Identify which cell holds the provided text, then report its (X, Y) central coordinate. 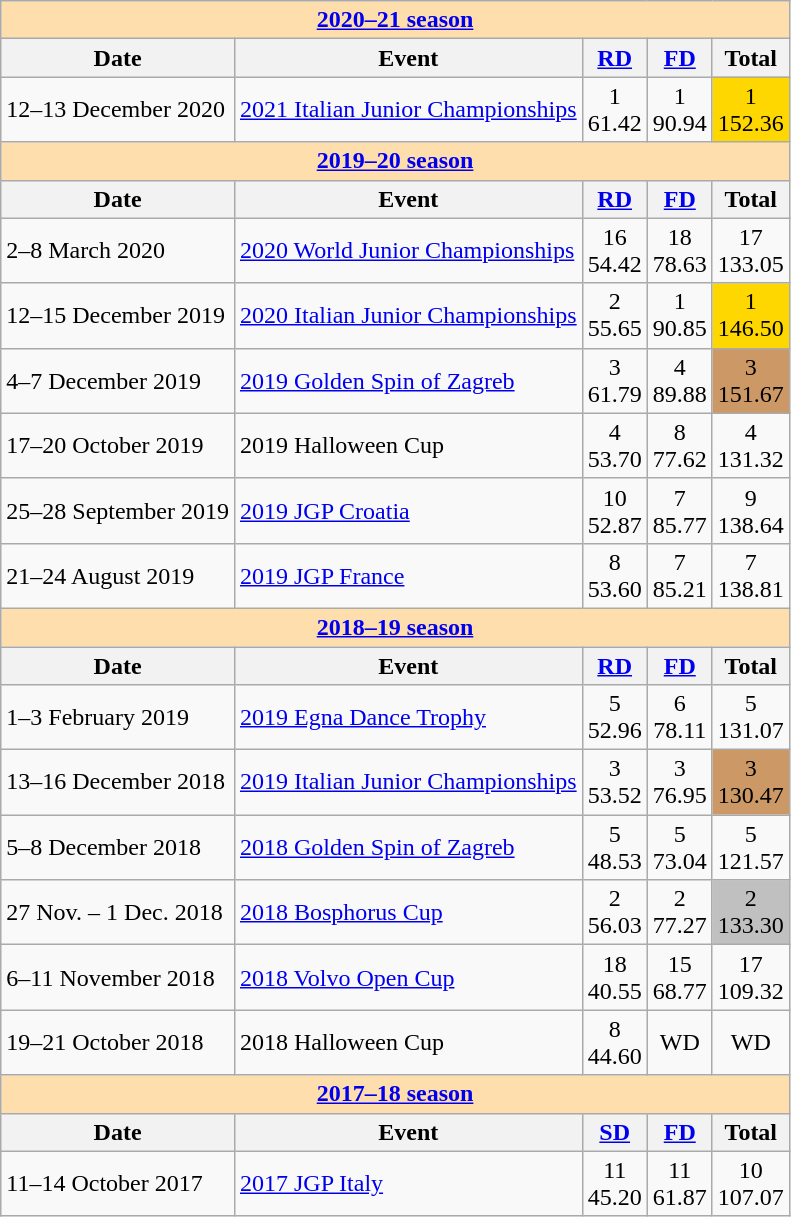
2019 Egna Dance Trophy (408, 718)
5 52.96 (614, 718)
11–14 October 2017 (118, 1184)
18 78.63 (680, 250)
2018 Bosphorus Cup (408, 912)
3 130.47 (750, 782)
2019 JGP France (408, 576)
1–3 February 2019 (118, 718)
7 85.21 (680, 576)
11 61.87 (680, 1184)
3 76.95 (680, 782)
12–13 December 2020 (118, 110)
11 45.20 (614, 1184)
5 48.53 (614, 848)
2–8 March 2020 (118, 250)
2018 Volvo Open Cup (408, 978)
15 68.77 (680, 978)
2017 JGP Italy (408, 1184)
2019 Golden Spin of Zagreb (408, 380)
5 73.04 (680, 848)
1 146.50 (750, 316)
2020 World Junior Championships (408, 250)
3 53.52 (614, 782)
7 85.77 (680, 510)
8 44.60 (614, 1042)
1 61.42 (614, 110)
4 131.32 (750, 446)
10 107.07 (750, 1184)
3 61.79 (614, 380)
18 40.55 (614, 978)
2 55.65 (614, 316)
8 53.60 (614, 576)
5 131.07 (750, 718)
4 89.88 (680, 380)
2018–19 season (396, 627)
4–7 December 2019 (118, 380)
2021 Italian Junior Championships (408, 110)
2 133.30 (750, 912)
5 121.57 (750, 848)
1 152.36 (750, 110)
3 151.67 (750, 380)
2 56.03 (614, 912)
9 138.64 (750, 510)
2019 JGP Croatia (408, 510)
2020–21 season (396, 20)
27 Nov. – 1 Dec. 2018 (118, 912)
2019 Italian Junior Championships (408, 782)
4 53.70 (614, 446)
7 138.81 (750, 576)
5–8 December 2018 (118, 848)
25–28 September 2019 (118, 510)
8 77.62 (680, 446)
19–21 October 2018 (118, 1042)
1 90.85 (680, 316)
6 78.11 (680, 718)
21–24 August 2019 (118, 576)
2019–20 season (396, 161)
6–11 November 2018 (118, 978)
12–15 December 2019 (118, 316)
SD (614, 1132)
2020 Italian Junior Championships (408, 316)
16 54.42 (614, 250)
13–16 December 2018 (118, 782)
10 52.87 (614, 510)
2 77.27 (680, 912)
17 109.32 (750, 978)
2017–18 season (396, 1094)
17–20 October 2019 (118, 446)
1 90.94 (680, 110)
2018 Golden Spin of Zagreb (408, 848)
17 133.05 (750, 250)
2019 Halloween Cup (408, 446)
2018 Halloween Cup (408, 1042)
